Identify which cell holds the provided text, then report its [x, y] central coordinate. 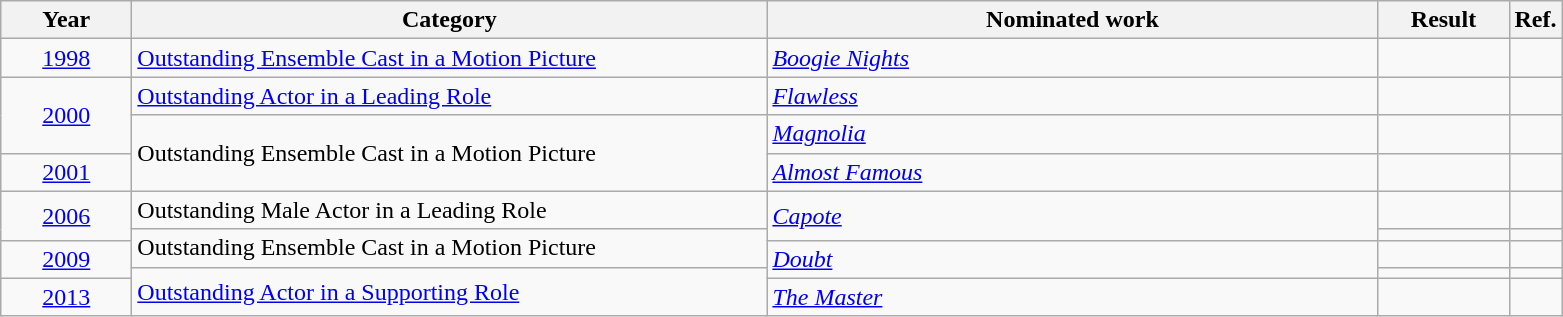
Doubt [1072, 259]
Nominated work [1072, 20]
2006 [66, 216]
Magnolia [1072, 134]
Year [66, 20]
2001 [66, 172]
2000 [66, 115]
1998 [66, 58]
Outstanding Actor in a Leading Role [450, 96]
Capote [1072, 216]
Ref. [1536, 20]
Almost Famous [1072, 172]
Result [1444, 20]
Outstanding Male Actor in a Leading Role [450, 210]
Category [450, 20]
Outstanding Actor in a Supporting Role [450, 292]
2009 [66, 259]
Boogie Nights [1072, 58]
The Master [1072, 297]
2013 [66, 297]
Flawless [1072, 96]
